Search for the cell housing the specified text and yield its (X, Y) center coordinate. 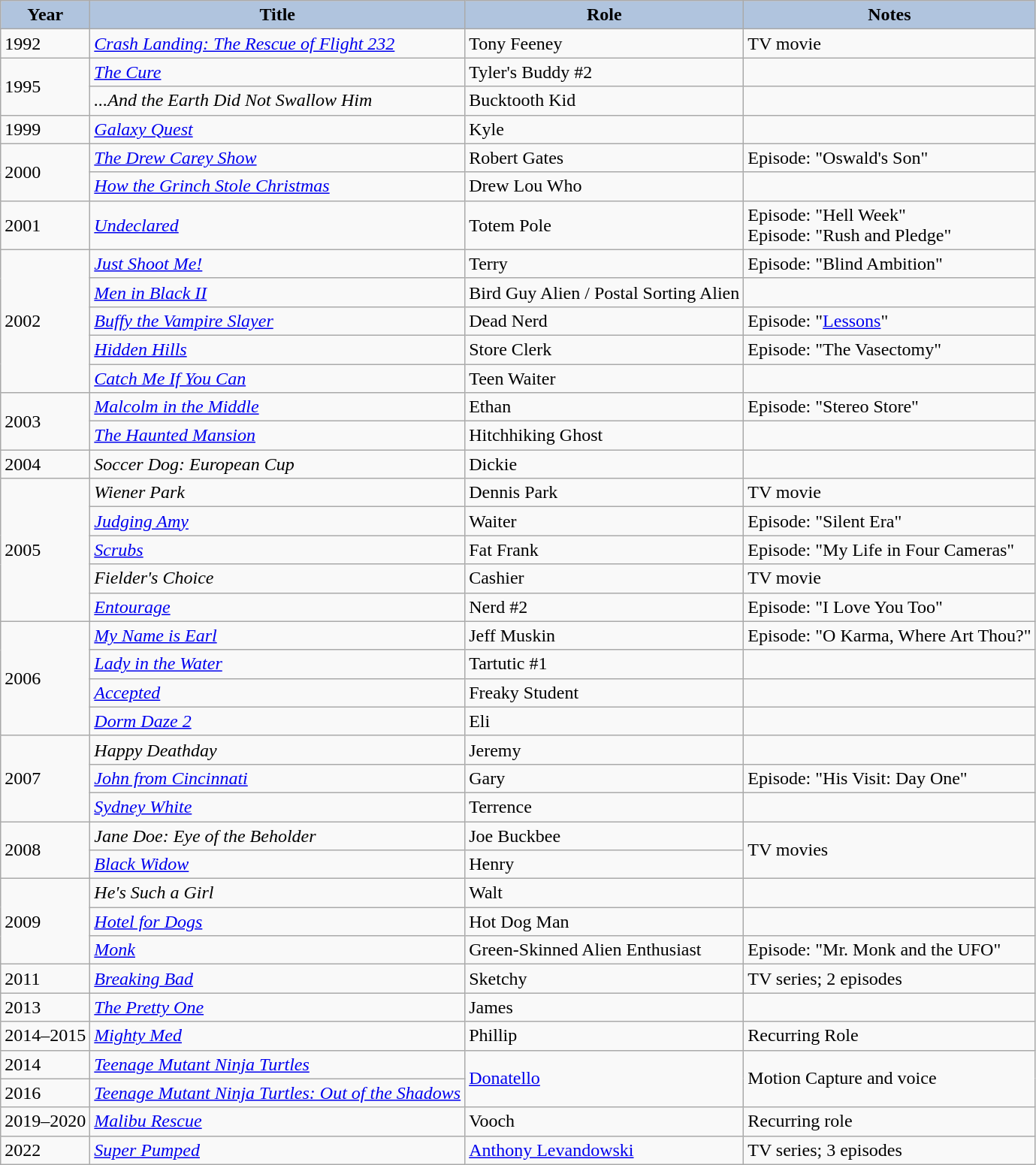
Teenage Mutant Ninja Turtles (278, 1064)
Recurring role (890, 1121)
TV series; 2 episodes (890, 979)
Bucktooth Kid (604, 101)
Joe Buckbee (604, 836)
Episode: "Lessons" (890, 321)
2009 (45, 922)
Sketchy (604, 979)
1999 (45, 129)
Hitchhiking Ghost (604, 436)
Episode: "Stereo Store" (890, 407)
Episode: "Silent Era" (890, 521)
Cashier (604, 578)
Anthony Levandowski (604, 1150)
Phillip (604, 1036)
Waiter (604, 521)
2014–2015 (45, 1036)
Scrubs (278, 550)
1992 (45, 44)
How the Grinch Stole Christmas (278, 186)
Episode: "O Karma, Where Art Thou?" (890, 635)
Dorm Daze 2 (278, 721)
Sydney White (278, 807)
Episode: "Hell Week"Episode: "Rush and Pledge" (890, 225)
Episode: "My Life in Four Cameras" (890, 550)
My Name is Earl (278, 635)
Store Clerk (604, 349)
Super Pumped (278, 1150)
The Drew Carey Show (278, 158)
Teen Waiter (604, 378)
Tartutic #1 (604, 664)
Just Shoot Me! (278, 264)
2013 (45, 1007)
Terrence (604, 807)
Hotel for Dogs (278, 922)
The Pretty One (278, 1007)
Nerd #2 (604, 607)
Buffy the Vampire Slayer (278, 321)
Crash Landing: The Rescue of Flight 232 (278, 44)
Episode: "Mr. Monk and the UFO" (890, 950)
2002 (45, 321)
Breaking Bad (278, 979)
TV movies (890, 850)
Episode: "Blind Ambition" (890, 264)
Green-Skinned Alien Enthusiast (604, 950)
Undeclared (278, 225)
Totem Pole (604, 225)
Fielder's Choice (278, 578)
Year (45, 15)
James (604, 1007)
Gary (604, 778)
Notes (890, 15)
2000 (45, 172)
Title (278, 15)
Teenage Mutant Ninja Turtles: Out of the Shadows (278, 1093)
2003 (45, 421)
Hot Dog Man (604, 922)
Hidden Hills (278, 349)
2004 (45, 464)
...And the Earth Did Not Swallow Him (278, 101)
Accepted (278, 693)
Walt (604, 893)
Black Widow (278, 865)
Judging Amy (278, 521)
Freaky Student (604, 693)
Happy Deathday (278, 750)
Episode: "The Vasectomy" (890, 349)
Episode: "Oswald's Son" (890, 158)
2014 (45, 1064)
Soccer Dog: European Cup (278, 464)
Malcolm in the Middle (278, 407)
1995 (45, 86)
TV series; 3 episodes (890, 1150)
Catch Me If You Can (278, 378)
2016 (45, 1093)
Donatello (604, 1079)
Jeff Muskin (604, 635)
2005 (45, 550)
The Haunted Mansion (278, 436)
Drew Lou Who (604, 186)
Eli (604, 721)
Terry (604, 264)
Vooch (604, 1121)
Monk (278, 950)
Henry (604, 865)
Wiener Park (278, 493)
Bird Guy Alien / Postal Sorting Alien (604, 292)
Entourage (278, 607)
John from Cincinnati (278, 778)
Galaxy Quest (278, 129)
Jeremy (604, 750)
Mighty Med (278, 1036)
Episode: "I Love You Too" (890, 607)
Robert Gates (604, 158)
Dennis Park (604, 493)
2008 (45, 850)
Recurring Role (890, 1036)
2007 (45, 778)
Dead Nerd (604, 321)
Role (604, 15)
Ethan (604, 407)
2011 (45, 979)
Jane Doe: Eye of the Beholder (278, 836)
Men in Black II (278, 292)
Tyler's Buddy #2 (604, 72)
2022 (45, 1150)
He's Such a Girl (278, 893)
2001 (45, 225)
The Cure (278, 72)
Kyle (604, 129)
Malibu Rescue (278, 1121)
Dickie (604, 464)
Lady in the Water (278, 664)
Fat Frank (604, 550)
Motion Capture and voice (890, 1079)
Tony Feeney (604, 44)
Episode: "His Visit: Day One" (890, 778)
2006 (45, 678)
2019–2020 (45, 1121)
